Return the [X, Y] coordinate for the center point of the cell that contains the specified text.  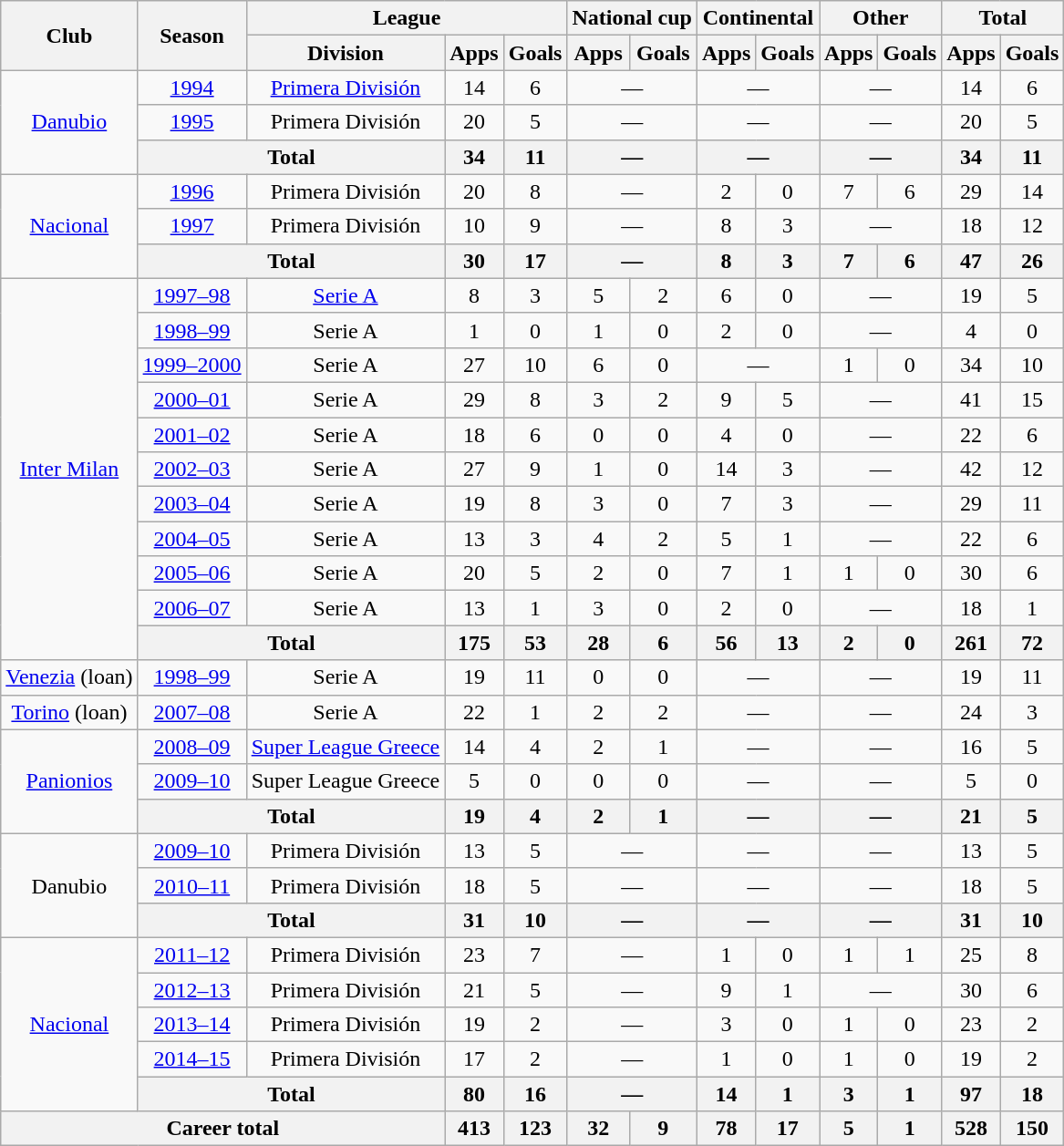
Career total [222, 1129]
56 [726, 643]
2000–01 [191, 399]
2014–15 [191, 1059]
175 [474, 643]
1997–98 [191, 295]
528 [971, 1129]
1994 [191, 88]
2008–09 [191, 747]
2013–14 [191, 1025]
2002–03 [191, 470]
Venezia (loan) [69, 677]
150 [1032, 1129]
Panionios [69, 781]
97 [971, 1094]
2005–06 [191, 573]
25 [971, 955]
2007–08 [191, 712]
47 [971, 261]
Other [881, 18]
1997 [191, 226]
413 [474, 1129]
72 [1032, 643]
Continental [758, 18]
Torino (loan) [69, 712]
2011–12 [191, 955]
24 [971, 712]
78 [726, 1129]
1999–2000 [191, 365]
2001–02 [191, 435]
2010–11 [191, 885]
41 [971, 399]
53 [535, 643]
Division [346, 53]
123 [535, 1129]
Club [69, 36]
80 [474, 1094]
28 [598, 643]
League [407, 18]
261 [971, 643]
2012–13 [191, 989]
1995 [191, 122]
1996 [191, 191]
Inter Milan [69, 469]
42 [971, 470]
2004–05 [191, 539]
National cup [632, 18]
26 [1032, 261]
15 [1032, 399]
2003–04 [191, 504]
Season [191, 36]
2006–07 [191, 608]
32 [598, 1129]
